Scan for the cell matching the given text and deliver its [x, y] coordinate at center. 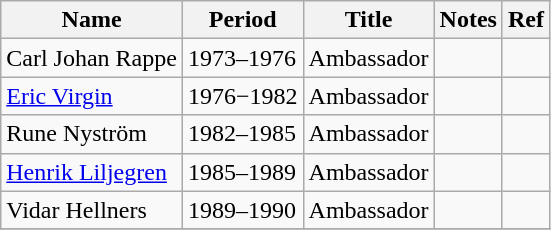
Vidar Hellners [92, 210]
1976−1982 [242, 96]
1982–1985 [242, 134]
1973–1976 [242, 58]
1989–1990 [242, 210]
1985–1989 [242, 172]
Carl Johan Rappe [92, 58]
Period [242, 20]
Rune Nyström [92, 134]
Eric Virgin [92, 96]
Name [92, 20]
Henrik Liljegren [92, 172]
Title [368, 20]
Ref [526, 20]
Notes [468, 20]
